Locate the cell with the specified text and output its (X, Y) center coordinate. 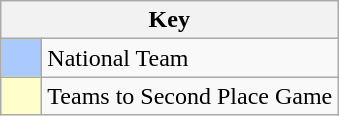
Teams to Second Place Game (190, 96)
Key (170, 20)
National Team (190, 58)
